Capture the cell that displays the provided text and extract its (x, y) central coordinate. 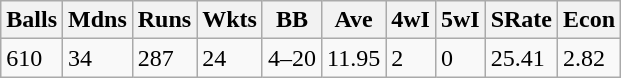
Balls (32, 20)
287 (164, 58)
2 (411, 58)
0 (460, 58)
Runs (164, 20)
SRate (521, 20)
4–20 (292, 58)
BB (292, 20)
5wI (460, 20)
Econ (590, 20)
24 (230, 58)
Ave (353, 20)
34 (98, 58)
2.82 (590, 58)
Mdns (98, 20)
25.41 (521, 58)
610 (32, 58)
11.95 (353, 58)
4wI (411, 20)
Wkts (230, 20)
